Pinpoint the cell where the given text exists, returning its [x, y] midpoint coordinate. 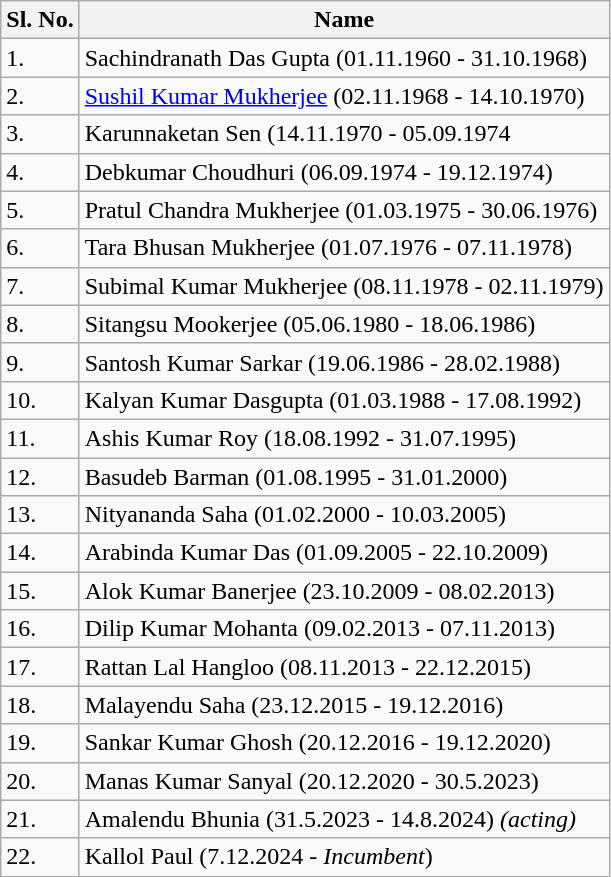
Debkumar Choudhuri (06.09.1974 - 19.12.1974) [344, 172]
18. [40, 705]
Manas Kumar Sanyal (20.12.2020 - 30.5.2023) [344, 781]
22. [40, 857]
2. [40, 96]
Pratul Chandra Mukherjee (01.03.1975 - 30.06.1976) [344, 210]
Kalyan Kumar Dasgupta (01.03.1988 - 17.08.1992) [344, 400]
13. [40, 515]
Basudeb Barman (01.08.1995 - 31.01.2000) [344, 477]
14. [40, 553]
8. [40, 324]
Sankar Kumar Ghosh (20.12.2016 - 19.12.2020) [344, 743]
Amalendu Bhunia (31.5.2023 - 14.8.2024) (acting) [344, 819]
16. [40, 629]
Karunnaketan Sen (14.11.1970 - 05.09.1974 [344, 134]
9. [40, 362]
Kallol Paul (7.12.2024 - Incumbent) [344, 857]
Alok Kumar Banerjee (23.10.2009 - 08.02.2013) [344, 591]
Malayendu Saha (23.12.2015 - 19.12.2016) [344, 705]
3. [40, 134]
Sl. No. [40, 20]
Arabinda Kumar Das (01.09.2005 - 22.10.2009) [344, 553]
19. [40, 743]
20. [40, 781]
21. [40, 819]
5. [40, 210]
15. [40, 591]
Nityananda Saha (01.02.2000 - 10.03.2005) [344, 515]
10. [40, 400]
11. [40, 438]
Rattan Lal Hangloo (08.11.2013 - 22.12.2015) [344, 667]
Ashis Kumar Roy (18.08.1992 - 31.07.1995) [344, 438]
7. [40, 286]
Sushil Kumar Mukherjee (02.11.1968 - 14.10.1970) [344, 96]
Sitangsu Mookerjee (05.06.1980 - 18.06.1986) [344, 324]
Tara Bhusan Mukherjee (01.07.1976 - 07.11.1978) [344, 248]
12. [40, 477]
Name [344, 20]
Dilip Kumar Mohanta (09.02.2013 - 07.11.2013) [344, 629]
Sachindranath Das Gupta (01.11.1960 - 31.10.1968) [344, 58]
Santosh Kumar Sarkar (19.06.1986 - 28.02.1988) [344, 362]
6. [40, 248]
17. [40, 667]
1. [40, 58]
Subimal Kumar Mukherjee (08.11.1978 - 02.11.1979) [344, 286]
4. [40, 172]
